Capture the cell that displays the provided text and extract its [X, Y] central coordinate. 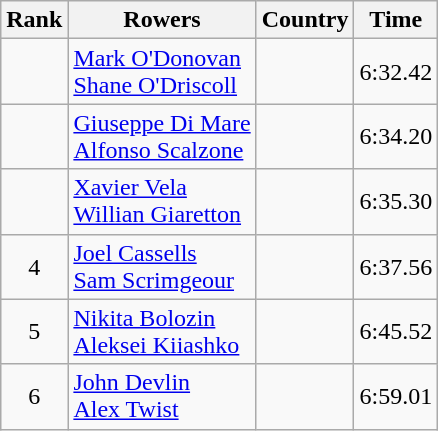
Mark O'DonovanShane O'Driscoll [162, 72]
6:37.56 [396, 266]
Nikita BolozinAleksei Kiiashko [162, 332]
John DevlinAlex Twist [162, 396]
6 [34, 396]
Xavier VelaWillian Giaretton [162, 202]
6:34.20 [396, 136]
Giuseppe Di MareAlfonso Scalzone [162, 136]
6:35.30 [396, 202]
Rowers [162, 20]
Rank [34, 20]
4 [34, 266]
Time [396, 20]
5 [34, 332]
Joel CassellsSam Scrimgeour [162, 266]
Country [305, 20]
6:59.01 [396, 396]
6:45.52 [396, 332]
6:32.42 [396, 72]
